Return [x, y] of the center of cell containing provided text 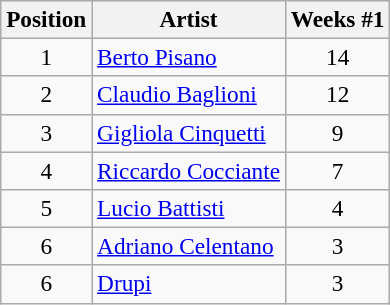
Lucio Battisti [189, 208]
Riccardo Cocciante [189, 170]
Artist [189, 19]
5 [46, 208]
Weeks #1 [338, 19]
Berto Pisano [189, 57]
1 [46, 57]
12 [338, 95]
9 [338, 133]
2 [46, 95]
Drupi [189, 284]
14 [338, 57]
Claudio Baglioni [189, 95]
Adriano Celentano [189, 246]
Position [46, 19]
7 [338, 170]
Gigliola Cinquetti [189, 133]
